Extract the [x, y] coordinate from the center of the cell holding the provided text.  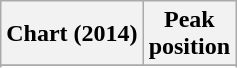
Peak position [189, 34]
Chart (2014) [72, 34]
